Provide the (X, Y) coordinate of the cell's center where the given text is located.  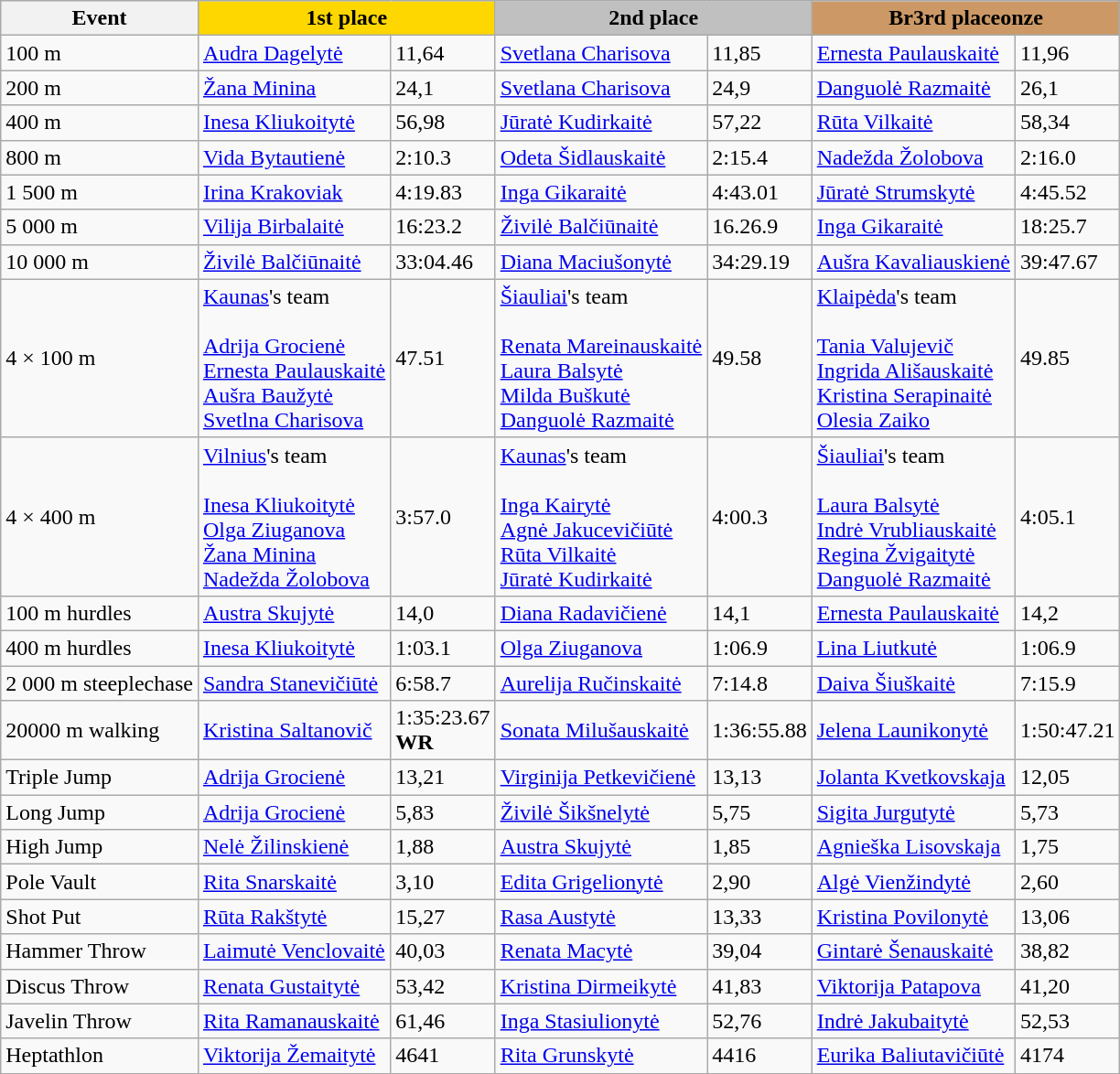
Viktorija Žemaitytė (294, 1056)
14,0 (443, 613)
38,82 (1068, 951)
2nd place (653, 18)
Triple Jump (100, 778)
Jolanta Kvetkovskaja (913, 778)
400 m (100, 123)
Audra Dagelytė (294, 53)
Odeta Šidlauskaitė (601, 157)
Kaunas's team Adrija Grocienė Ernesta Paulauskaitė Aušra Baužytė Svetlna Charisova (294, 359)
47.51 (443, 359)
Heptathlon (100, 1056)
Javelin Throw (100, 1021)
39:47.67 (1068, 262)
Hammer Throw (100, 951)
11,96 (1068, 53)
24,9 (759, 88)
Šiauliai's team Laura Balsytė Indrė Vrubliauskaitė Regina Žvigaitytė Danguolė Razmaitė (913, 516)
14,1 (759, 613)
4174 (1068, 1056)
100 m hurdles (100, 613)
1,85 (759, 847)
20000 m walking (100, 730)
Pole Vault (100, 882)
16.26.9 (759, 227)
61,46 (443, 1021)
Rita Ramanauskaitė (294, 1021)
5,73 (1068, 812)
Kristina Saltanovič (294, 730)
Daiva Šiuškaitė (913, 683)
Virginija Petkevičienė (601, 778)
Br3rd placeonze (966, 18)
Algė Vienžindytė (913, 882)
Nelė Žilinskienė (294, 847)
1st place (346, 18)
13,33 (759, 917)
1:36:55.88 (759, 730)
4:45.52 (1068, 192)
34:29.19 (759, 262)
Aušra Kavaliauskienė (913, 262)
Šiauliai's teamRenata Mareinauskaitė Laura Balsytė Milda Buškutė Danguolė Razmaitė (601, 359)
12,05 (1068, 778)
7:15.9 (1068, 683)
100 m (100, 53)
4641 (443, 1056)
Inga Stasiulionytė (601, 1021)
400 m hurdles (100, 648)
3:57.0 (443, 516)
41,20 (1068, 986)
16:23.2 (443, 227)
26,1 (1068, 88)
Živilė Šikšnelytė (601, 812)
Long Jump (100, 812)
13,13 (759, 778)
Jūratė Kudirkaitė (601, 123)
Irina Krakoviak (294, 192)
Jūratė Strumskytė (913, 192)
Event (100, 18)
7:14.8 (759, 683)
15,27 (443, 917)
Olga Ziuganova (601, 648)
4:43.01 (759, 192)
Rita Snarskaitė (294, 882)
4 × 400 m (100, 516)
5 000 m (100, 227)
52,76 (759, 1021)
Rūta Rakštytė (294, 917)
800 m (100, 157)
13,21 (443, 778)
Jelena Launikonytė (913, 730)
4416 (759, 1056)
2,60 (1068, 882)
Aurelija Ručinskaitė (601, 683)
24,1 (443, 88)
13,06 (1068, 917)
2:10.3 (443, 157)
1,75 (1068, 847)
Gintarė Šenauskaitė (913, 951)
33:04.46 (443, 262)
Rasa Austytė (601, 917)
39,04 (759, 951)
Kristina Povilonytė (913, 917)
53,42 (443, 986)
Žana Minina (294, 88)
14,2 (1068, 613)
Diana Radavičienė (601, 613)
56,98 (443, 123)
1:35:23.67 WR (443, 730)
Viktorija Patapova (913, 986)
4:05.1 (1068, 516)
1:50:47.21 (1068, 730)
Indrė Jakubaitytė (913, 1021)
Sonata Milušauskaitė (601, 730)
High Jump (100, 847)
Vilija Birbalaitė (294, 227)
Nadežda Žolobova (913, 157)
1 500 m (100, 192)
Vida Bytautienė (294, 157)
Sandra Stanevičiūtė (294, 683)
11,85 (759, 53)
Laimutė Venclovaitė (294, 951)
Shot Put (100, 917)
2,90 (759, 882)
49.58 (759, 359)
4:00.3 (759, 516)
41,83 (759, 986)
5,83 (443, 812)
Diana Maciušonytė (601, 262)
Renata Gustaitytė (294, 986)
40,03 (443, 951)
Rita Grunskytė (601, 1056)
57,22 (759, 123)
6:58.7 (443, 683)
Eurika Baliutavičiūtė (913, 1056)
Sigita Jurgutytė (913, 812)
5,75 (759, 812)
Discus Throw (100, 986)
1:03.1 (443, 648)
3,10 (443, 882)
Edita Grigelionytė (601, 882)
Kristina Dirmeikytė (601, 986)
Rūta Vilkaitė (913, 123)
2 000 m steeplechase (100, 683)
11,64 (443, 53)
Kaunas's team Inga Kairytė Agnė Jakucevičiūtė Rūta Vilkaitė Jūratė Kudirkaitė (601, 516)
1,88 (443, 847)
49.85 (1068, 359)
58,34 (1068, 123)
10 000 m (100, 262)
18:25.7 (1068, 227)
200 m (100, 88)
52,53 (1068, 1021)
Renata Macytė (601, 951)
Agnieška Lisovskaja (913, 847)
4 × 100 m (100, 359)
Klaipėda's team Tania Valujevič Ingrida Ališauskaitė Kristina Serapinaitė Olesia Zaiko (913, 359)
Danguolė Razmaitė (913, 88)
2:15.4 (759, 157)
Vilnius's team Inesa Kliukoitytė Olga Ziuganova Žana Minina Nadežda Žolobova (294, 516)
2:16.0 (1068, 157)
Lina Liutkutė (913, 648)
4:19.83 (443, 192)
